Return the (X, Y) coordinate for the center point of the cell that contains the specified text.  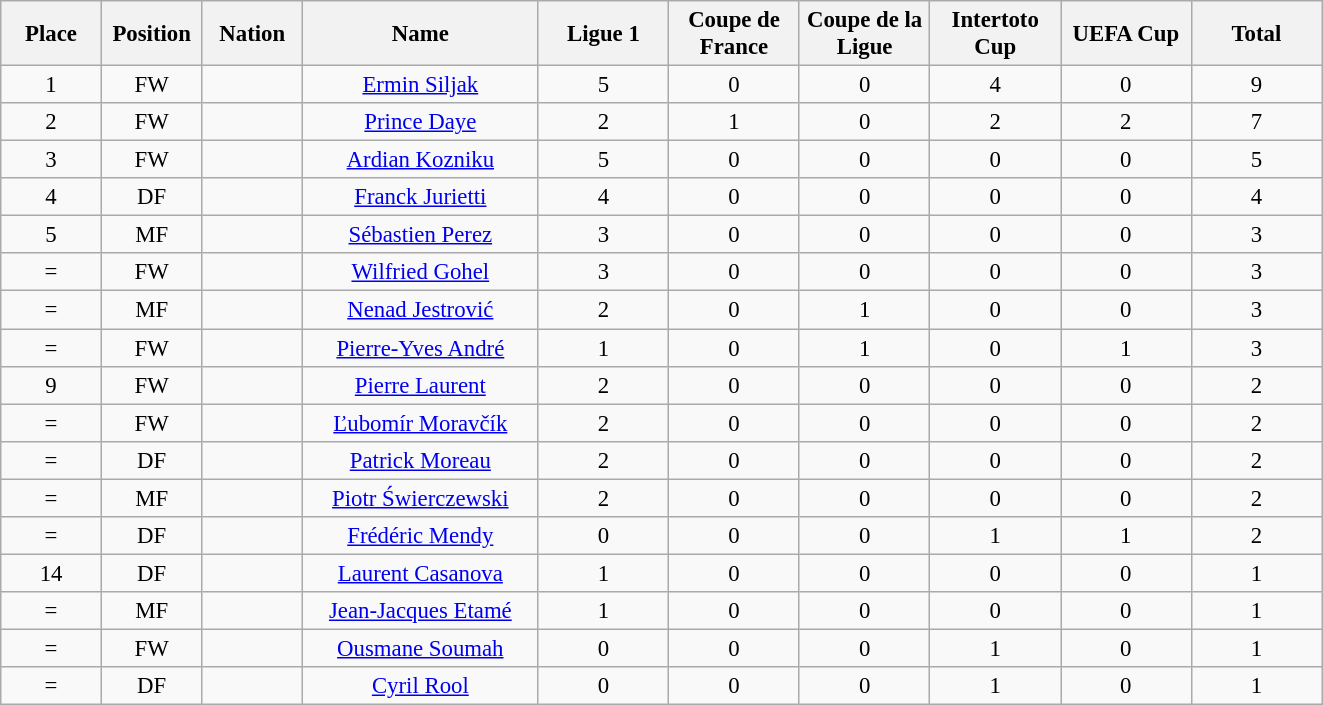
UEFA Cup (1126, 34)
Franck Jurietti (421, 197)
Position (152, 34)
Prince Daye (421, 122)
Ermin Siljak (421, 85)
Nenad Jestrović (421, 310)
Sébastien Perez (421, 235)
14 (52, 573)
Ligue 1 (604, 34)
Piotr Świerczewski (421, 498)
Name (421, 34)
Ľubomír Moravčík (421, 423)
Jean-Jacques Etamé (421, 611)
Pierre-Yves André (421, 348)
Coupe de la Ligue (864, 34)
7 (1256, 122)
Pierre Laurent (421, 385)
Coupe de France (734, 34)
Ardian Kozniku (421, 160)
Frédéric Mendy (421, 536)
Wilfried Gohel (421, 273)
Laurent Casanova (421, 573)
Patrick Moreau (421, 460)
Intertoto Cup (996, 34)
Nation (252, 34)
Place (52, 34)
Total (1256, 34)
Ousmane Soumah (421, 648)
Cyril Rool (421, 686)
